Scan for the cell matching the given text and deliver its (X, Y) coordinate at center. 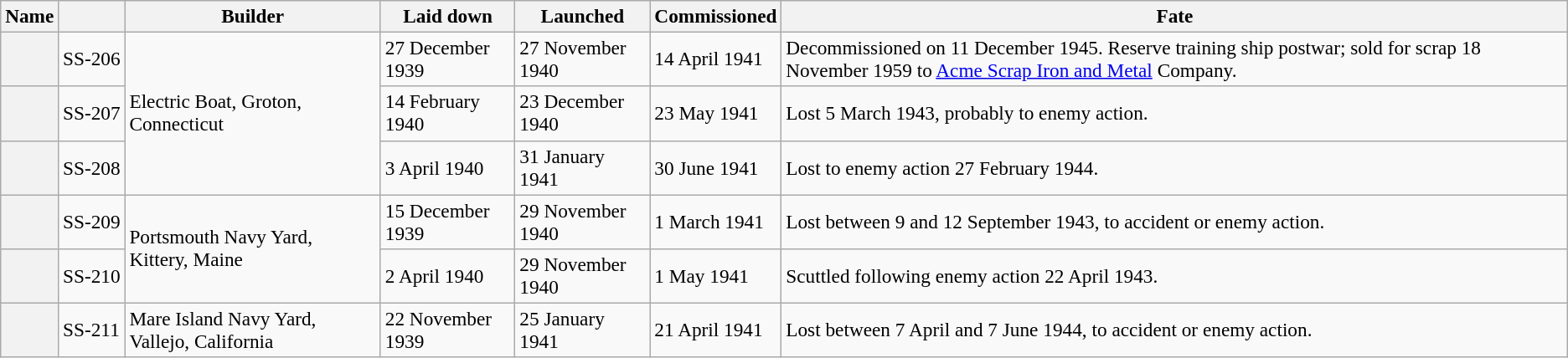
SS-211 (92, 330)
Commissioned (715, 16)
Lost to enemy action 27 February 1944. (1174, 167)
27 December 1939 (447, 59)
3 April 1940 (447, 167)
14 April 1941 (715, 59)
1 May 1941 (715, 276)
25 January 1941 (583, 330)
Launched (583, 16)
Mare Island Navy Yard, Vallejo, California (253, 330)
21 April 1941 (715, 330)
Laid down (447, 16)
30 June 1941 (715, 167)
Fate (1174, 16)
SS-208 (92, 167)
Builder (253, 16)
22 November 1939 (447, 330)
Portsmouth Navy Yard, Kittery, Maine (253, 248)
27 November 1940 (583, 59)
15 December 1939 (447, 221)
SS-209 (92, 221)
23 May 1941 (715, 114)
Lost between 7 April and 7 June 1944, to accident or enemy action. (1174, 330)
SS-210 (92, 276)
2 April 1940 (447, 276)
SS-207 (92, 114)
1 March 1941 (715, 221)
Decommissioned on 11 December 1945. Reserve training ship postwar; sold for scrap 18 November 1959 to Acme Scrap Iron and Metal Company. (1174, 59)
Lost 5 March 1943, probably to enemy action. (1174, 114)
Lost between 9 and 12 September 1943, to accident or enemy action. (1174, 221)
Name (30, 16)
Electric Boat, Groton, Connecticut (253, 113)
23 December 1940 (583, 114)
Scuttled following enemy action 22 April 1943. (1174, 276)
14 February 1940 (447, 114)
SS-206 (92, 59)
31 January 1941 (583, 167)
